Detect which cell encompasses the target text, then output its (X, Y) center coordinate. 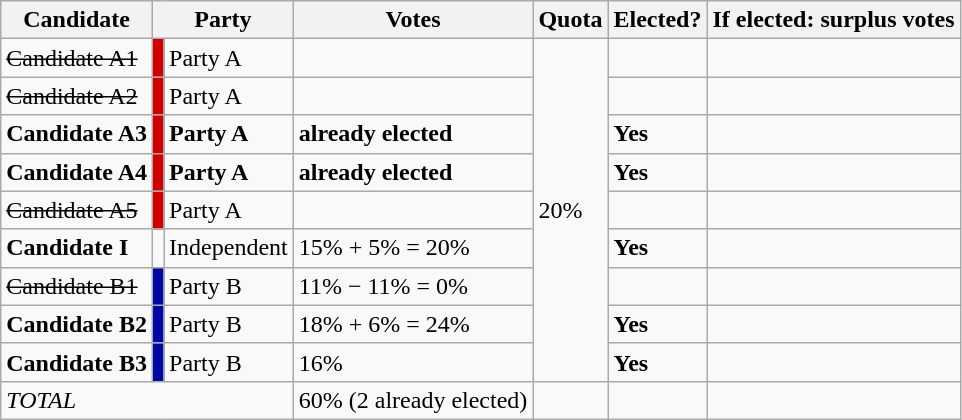
Independent (229, 248)
15% + 5% = 20% (413, 248)
Candidate I (77, 248)
If elected: surplus votes (834, 20)
Candidate A3 (77, 134)
60% (2 already elected) (413, 400)
18% + 6% = 24% (413, 324)
Elected? (658, 20)
Candidate A4 (77, 172)
Party (224, 20)
Candidate A5 (77, 210)
20% (570, 210)
Votes (413, 20)
Candidate B3 (77, 362)
16% (413, 362)
11% − 11% = 0% (413, 286)
Quota (570, 20)
Candidate A2 (77, 96)
TOTAL (147, 400)
Candidate (77, 20)
Candidate B1 (77, 286)
Candidate A1 (77, 58)
Candidate B2 (77, 324)
